Find where the given text appears and provide that cell's center as [x, y] coordinate. 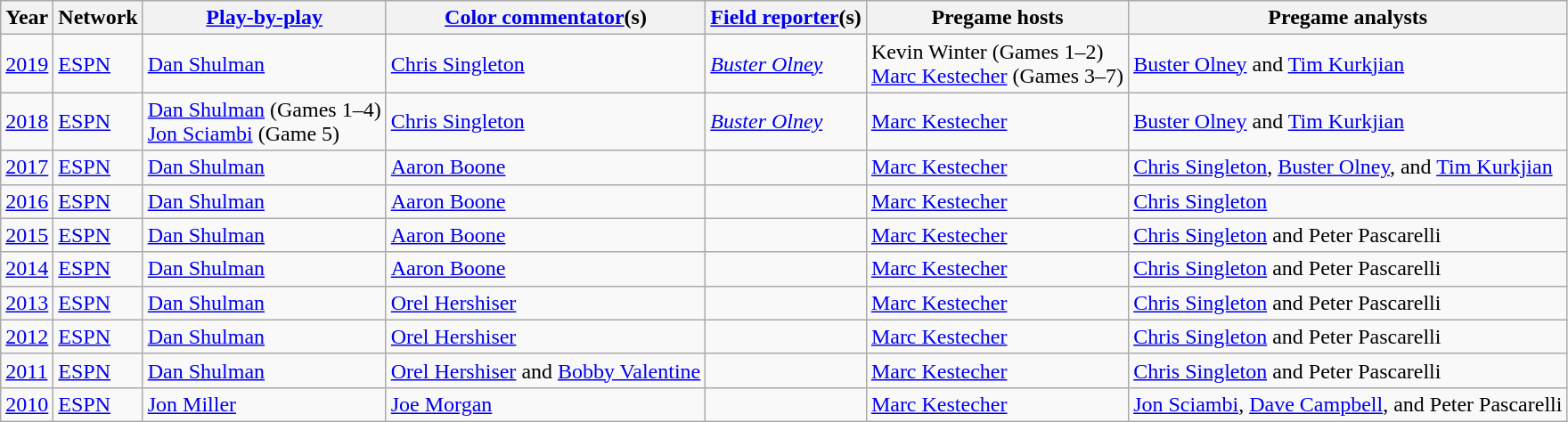
Jon Sciambi, Dave Campbell, and Peter Pascarelli [1348, 404]
2014 [27, 269]
Chris Singleton, Buster Olney, and Tim Kurkjian [1348, 167]
Joe Morgan [545, 404]
Field reporter(s) [786, 18]
Pregame hosts [997, 18]
2012 [27, 337]
2013 [27, 303]
Jon Miller [264, 404]
Pregame analysts [1348, 18]
2018 [27, 121]
Dan Shulman (Games 1–4) Jon Sciambi (Game 5) [264, 121]
Orel Hershiser and Bobby Valentine [545, 370]
2016 [27, 201]
Network [98, 18]
2019 [27, 64]
2015 [27, 235]
2017 [27, 167]
Color commentator(s) [545, 18]
2010 [27, 404]
2011 [27, 370]
Kevin Winter (Games 1–2)Marc Kestecher (Games 3–7) [997, 64]
Play-by-play [264, 18]
Year [27, 18]
